Scan for the cell matching the given text and deliver its (x, y) coordinate at center. 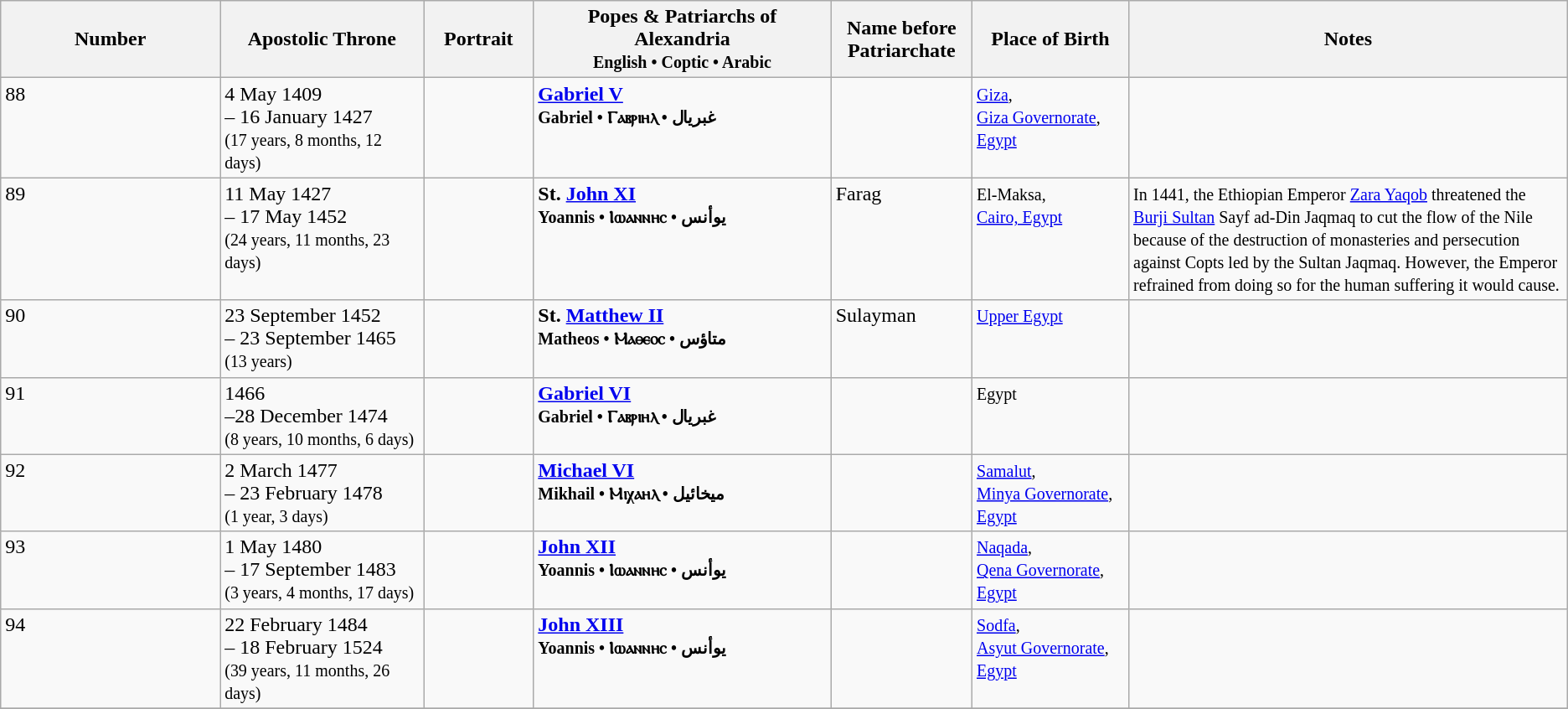
2 March 1477– 23 February 1478(1 year, 3 days) (322, 493)
Naqada, Qena Governorate, Egypt (1050, 570)
John XIIIYoannis • Ⲓⲱⲁⲛⲛⲏⲥ • يوأنس (682, 659)
Sodfa, Asyut Governorate, Egypt (1050, 659)
Farag (901, 239)
94 (111, 659)
90 (111, 339)
1466–28 December 1474(8 years, 10 months, 6 days) (322, 416)
St. Matthew IIMatheos • Ⲙⲁⲑⲉⲟⲥ • متاؤس (682, 339)
Samalut, Minya Governorate, Egypt (1050, 493)
Gabriel VGabriel • Ⲅⲁⲃⲣⲓⲏⲗ • غبريال (682, 127)
Upper Egypt (1050, 339)
11 May 1427– 17 May 1452(24 years, 11 months, 23 days) (322, 239)
93 (111, 570)
1 May 1480– 17 September 1483(3 years, 4 months, 17 days) (322, 570)
92 (111, 493)
John XIIYoannis • Ⲓⲱⲁⲛⲛⲏⲥ • يوأنس (682, 570)
88 (111, 127)
Michael VIMikhail • Ⲙⲓχⲁⲏⲗ • ميخائيل (682, 493)
23 September 1452– 23 September 1465(13 years) (322, 339)
Number (111, 39)
Sulayman (901, 339)
Place of Birth (1050, 39)
Notes (1349, 39)
St. John XIYoannis • Ⲓⲱⲁⲛⲛⲏⲥ • يوأنس (682, 239)
Giza, Giza Governorate, Egypt (1050, 127)
91 (111, 416)
Name before Patriarchate (901, 39)
4 May 1409– 16 January 1427(17 years, 8 months, 12 days) (322, 127)
22 February 1484– 18 February 1524(39 years, 11 months, 26 days) (322, 659)
89 (111, 239)
El-Maksa, Cairo, Egypt (1050, 239)
Portrait (479, 39)
Popes & Patriarchs of AlexandriaEnglish • Coptic • Arabic (682, 39)
Gabriel VIGabriel • Ⲅⲁⲃⲣⲓⲏⲗ • غبريال (682, 416)
Egypt (1050, 416)
Apostolic Throne (322, 39)
